Return the [x, y] coordinate for the center point of the cell that contains the specified text.  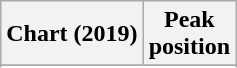
Chart (2019) [72, 34]
Peakposition [189, 34]
